Output the (x, y) coordinate of the center of the cell containing the given text.  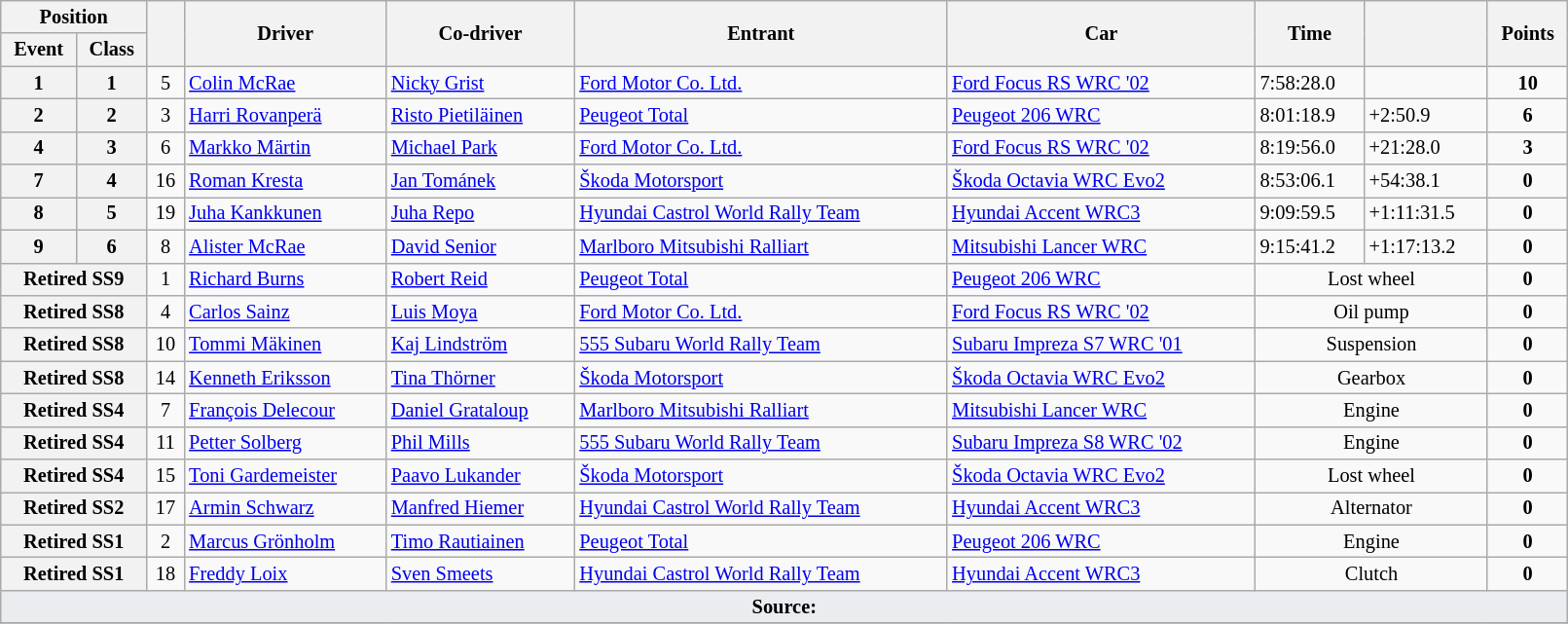
15 (165, 476)
David Senior (481, 246)
Position (74, 17)
11 (165, 443)
Suspension (1372, 345)
Petter Solberg (285, 443)
Entrant (761, 33)
Driver (285, 33)
Phil Mills (481, 443)
Nicky Grist (481, 83)
Alister McRae (285, 246)
9 (39, 246)
Oil pump (1372, 312)
8:19:56.0 (1310, 148)
7:58:28.0 (1310, 83)
+1:17:13.2 (1427, 246)
Kaj Lindström (481, 345)
Juha Kankkunen (285, 213)
8:53:06.1 (1310, 181)
9:09:59.5 (1310, 213)
Alternator (1372, 508)
Colin McRae (285, 83)
Michael Park (481, 148)
Jan Tománek (481, 181)
Tommi Mäkinen (285, 345)
8:01:18.9 (1310, 115)
Risto Pietiläinen (481, 115)
Roman Kresta (285, 181)
Armin Schwarz (285, 508)
Source: (784, 606)
Tina Thörner (481, 378)
Gearbox (1372, 378)
Toni Gardemeister (285, 476)
+21:28.0 (1427, 148)
Class (112, 50)
Robert Reid (481, 279)
Markko Märtin (285, 148)
Manfred Hiemer (481, 508)
Sven Smeets (481, 573)
Paavo Lukander (481, 476)
Harri Rovanperä (285, 115)
+1:11:31.5 (1427, 213)
Co-driver (481, 33)
18 (165, 573)
19 (165, 213)
Juha Repo (481, 213)
17 (165, 508)
Daniel Grataloup (481, 410)
+2:50.9 (1427, 115)
Clutch (1372, 573)
16 (165, 181)
Subaru Impreza S8 WRC '02 (1101, 443)
+54:38.1 (1427, 181)
François Delecour (285, 410)
Subaru Impreza S7 WRC '01 (1101, 345)
Time (1310, 33)
Luis Moya (481, 312)
Retired SS9 (74, 279)
Kenneth Eriksson (285, 378)
Retired SS2 (74, 508)
Car (1101, 33)
Freddy Loix (285, 573)
Timo Rautiainen (481, 541)
Carlos Sainz (285, 312)
Marcus Grönholm (285, 541)
9:15:41.2 (1310, 246)
Richard Burns (285, 279)
14 (165, 378)
Event (39, 50)
Points (1527, 33)
